Return (X, Y) of the center of cell containing provided text 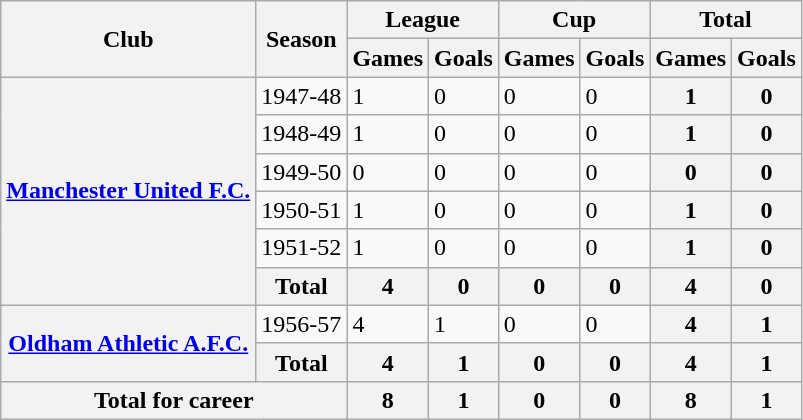
1956-57 (302, 324)
Cup (574, 20)
Oldham Athletic A.F.C. (128, 343)
Season (302, 39)
Club (128, 39)
Manchester United F.C. (128, 191)
1948-49 (302, 134)
Total for career (174, 400)
1950-51 (302, 210)
1949-50 (302, 172)
1951-52 (302, 248)
1947-48 (302, 96)
League (422, 20)
